Return (X, Y) of the center of cell containing provided text 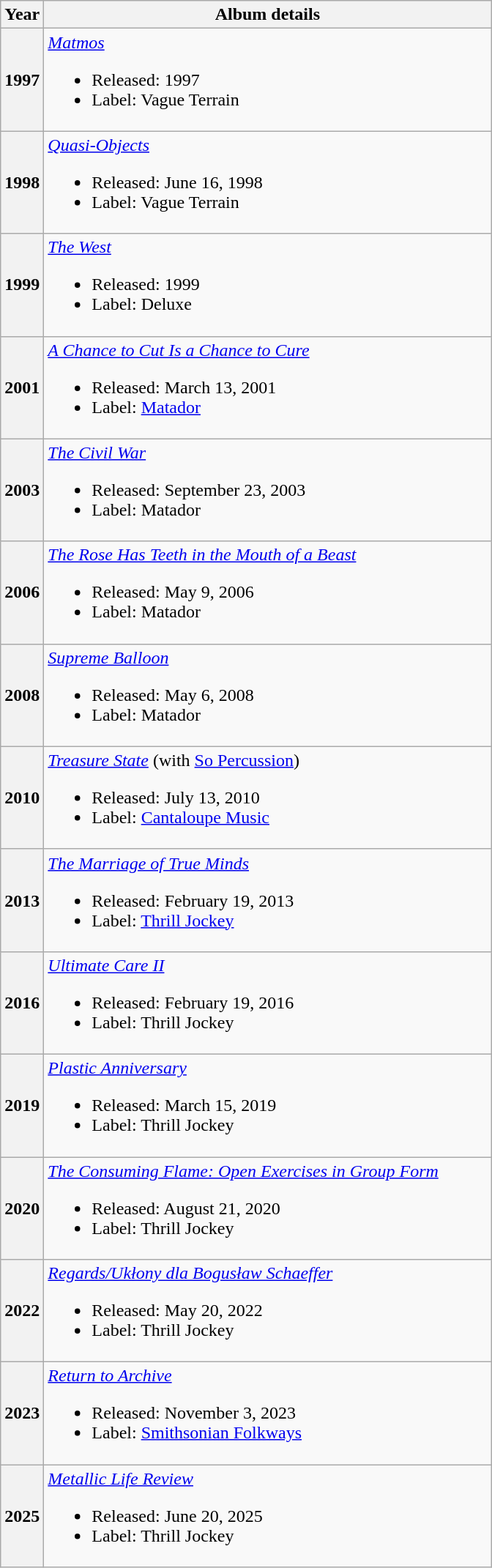
2016 (22, 1003)
Year (22, 15)
A Chance to Cut Is a Chance to CureReleased: March 13, 2001Label: Matador (268, 387)
MatmosReleased: 1997Label: Vague Terrain (268, 80)
2023 (22, 1413)
2006 (22, 592)
2010 (22, 798)
2001 (22, 387)
The Marriage of True MindsReleased: February 19, 2013Label: Thrill Jockey (268, 900)
Album details (268, 15)
Treasure State (with So Percussion)Released: July 13, 2010Label: Cantaloupe Music (268, 798)
1998 (22, 182)
The Consuming Flame: Open Exercises in Group FormReleased: August 21, 2020Label: Thrill Jockey (268, 1208)
1997 (22, 80)
Ultimate Care IIReleased: February 19, 2016Label: Thrill Jockey (268, 1003)
2022 (22, 1311)
2008 (22, 695)
The Civil WarReleased: September 23, 2003Label: Matador (268, 490)
Plastic AnniversaryReleased: March 15, 2019Label: Thrill Jockey (268, 1105)
Quasi-ObjectsReleased: June 16, 1998Label: Vague Terrain (268, 182)
2020 (22, 1208)
2025 (22, 1516)
2003 (22, 490)
2013 (22, 900)
2019 (22, 1105)
The WestReleased: 1999Label: Deluxe (268, 285)
Return to ArchiveReleased: November 3, 2023Label: Smithsonian Folkways (268, 1413)
Supreme BalloonReleased: May 6, 2008Label: Matador (268, 695)
Regards/Ukłony dla Bogusław SchaefferReleased: May 20, 2022Label: Thrill Jockey (268, 1311)
The Rose Has Teeth in the Mouth of a BeastReleased: May 9, 2006Label: Matador (268, 592)
1999 (22, 285)
Metallic Life ReviewReleased: June 20, 2025Label: Thrill Jockey (268, 1516)
